Locate the cell with the specified text and output its [X, Y] center coordinate. 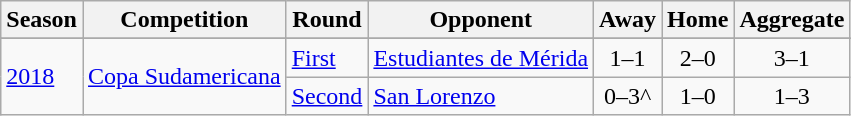
Round [327, 20]
Away [628, 20]
0–3^ [628, 96]
1–0 [698, 96]
Season [42, 20]
San Lorenzo [481, 96]
Aggregate [792, 20]
1–3 [792, 96]
1–1 [628, 58]
Home [698, 20]
Copa Sudamericana [184, 77]
Estudiantes de Mérida [481, 58]
First [327, 58]
Opponent [481, 20]
Second [327, 96]
3–1 [792, 58]
Competition [184, 20]
2018 [42, 77]
2–0 [698, 58]
